Output the (x, y) coordinate of the center of the cell containing the given text.  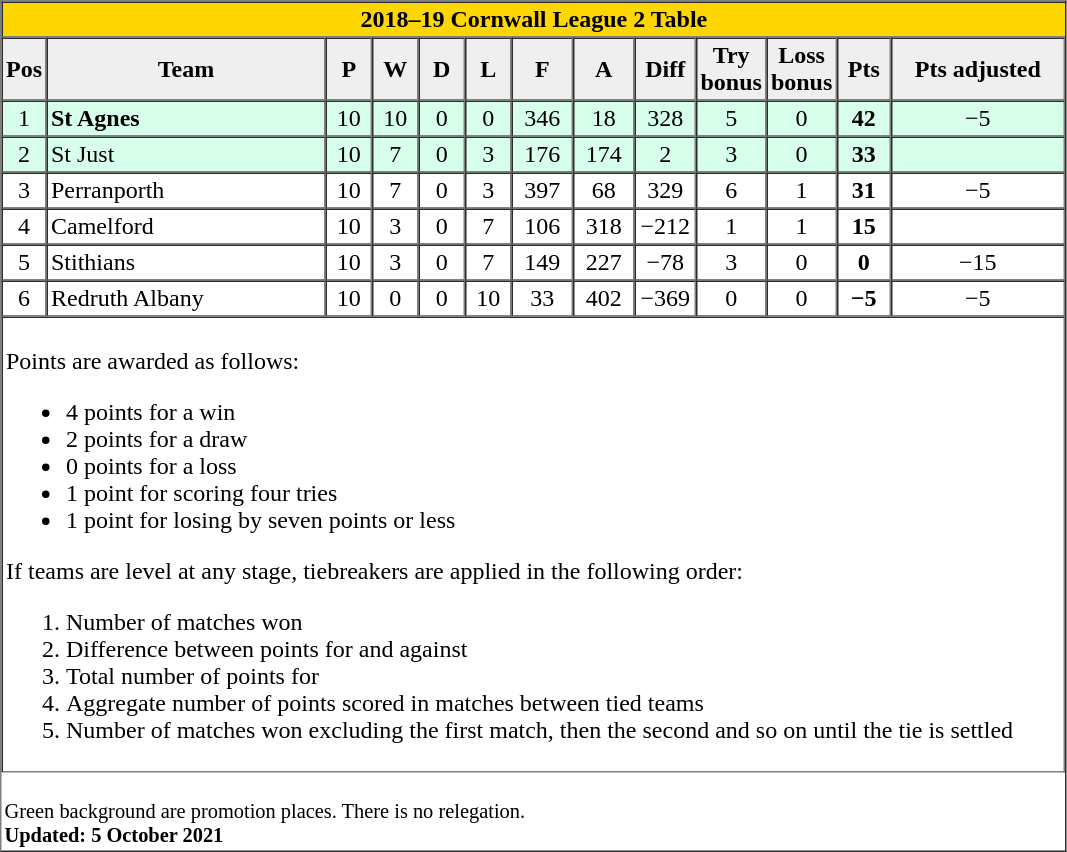
176 (543, 154)
68 (604, 190)
227 (604, 262)
St Just (186, 154)
Pts (864, 70)
15 (864, 226)
Try bonus (731, 70)
A (604, 70)
D (441, 70)
Pts adjusted (978, 70)
Redruth Albany (186, 298)
Team (186, 70)
Pos (24, 70)
402 (604, 298)
Diff (665, 70)
L (488, 70)
2018–19 Cornwall League 2 Table (534, 20)
Loss bonus (801, 70)
397 (543, 190)
St Agnes (186, 118)
18 (604, 118)
−212 (665, 226)
329 (665, 190)
42 (864, 118)
F (543, 70)
Stithians (186, 262)
174 (604, 154)
31 (864, 190)
Camelford (186, 226)
W (395, 70)
P (349, 70)
−15 (978, 262)
318 (604, 226)
346 (543, 118)
−78 (665, 262)
328 (665, 118)
4 (24, 226)
149 (543, 262)
106 (543, 226)
Perranporth (186, 190)
Green background are promotion places. There is no relegation. Updated: 5 October 2021 (534, 811)
−369 (665, 298)
